Locate the cell with the specified text and output its [X, Y] center coordinate. 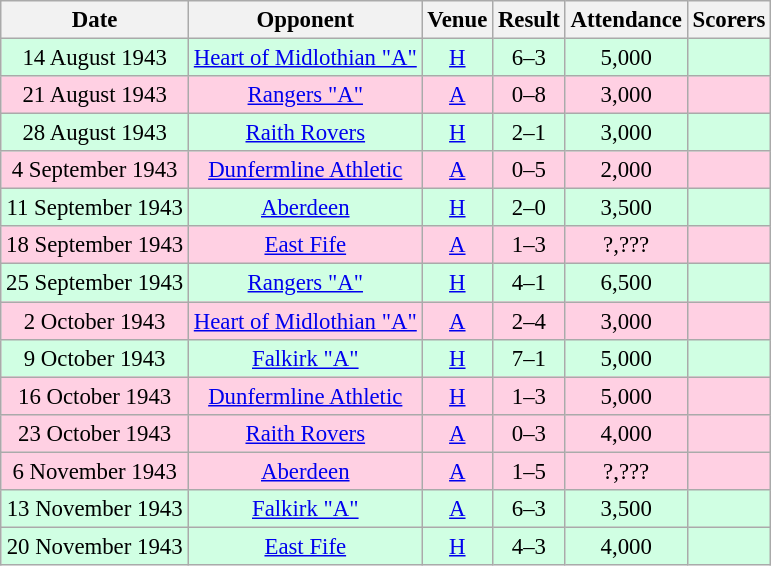
0–8 [530, 95]
4–3 [530, 546]
Opponent [306, 20]
Scorers [729, 20]
Date [95, 20]
25 September 1943 [95, 283]
21 August 1943 [95, 95]
2 October 1943 [95, 321]
18 September 1943 [95, 245]
4 September 1943 [95, 170]
2–4 [530, 321]
23 October 1943 [95, 433]
14 August 1943 [95, 58]
0–3 [530, 433]
6 November 1943 [95, 471]
0–5 [530, 170]
6,500 [626, 283]
20 November 1943 [95, 546]
Venue [458, 20]
28 August 1943 [95, 133]
11 September 1943 [95, 208]
4–1 [530, 283]
Attendance [626, 20]
2–0 [530, 208]
2,000 [626, 170]
13 November 1943 [95, 509]
1–5 [530, 471]
Result [530, 20]
9 October 1943 [95, 358]
16 October 1943 [95, 396]
2–1 [530, 133]
7–1 [530, 358]
